Return the (x, y) coordinate for the center point of the cell that contains the specified text.  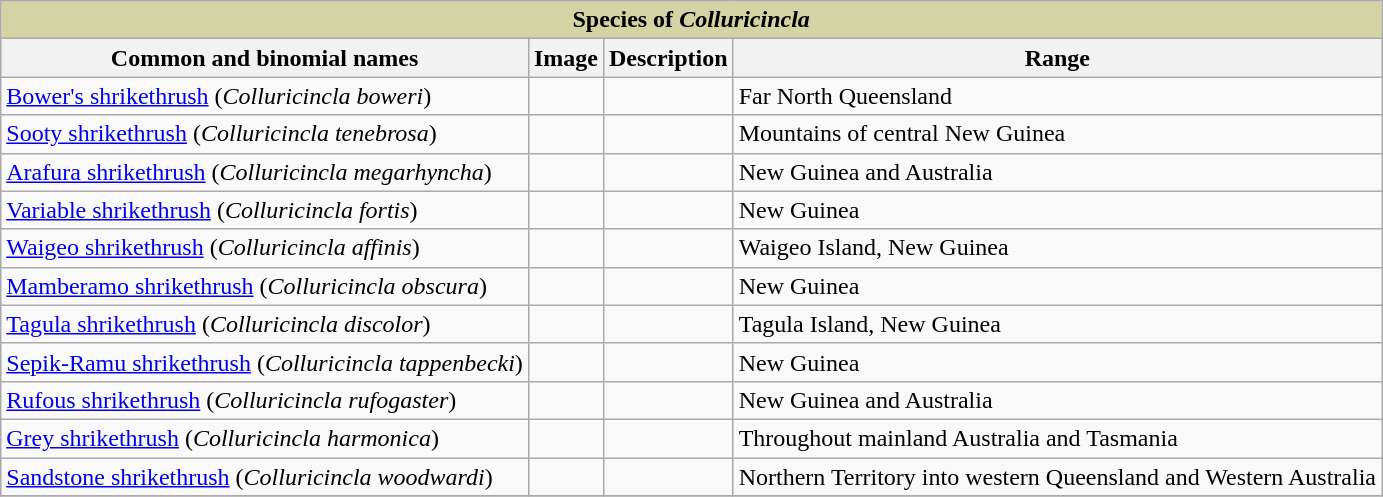
Arafura shrikethrush (Colluricincla megarhyncha) (265, 172)
Species of Colluricincla (692, 20)
Waigeo shrikethrush (Colluricincla affinis) (265, 248)
Sooty shrikethrush (Colluricincla tenebrosa) (265, 134)
Sepik-Ramu shrikethrush (Colluricincla tappenbecki) (265, 362)
Mamberamo shrikethrush (Colluricincla obscura) (265, 286)
Description (668, 58)
Far North Queensland (1057, 96)
Grey shrikethrush (Colluricincla harmonica) (265, 438)
Northern Territory into western Queensland and Western Australia (1057, 477)
Variable shrikethrush (Colluricincla fortis) (265, 210)
Range (1057, 58)
Image (566, 58)
Waigeo Island, New Guinea (1057, 248)
Tagula Island, New Guinea (1057, 324)
Throughout mainland Australia and Tasmania (1057, 438)
Sandstone shrikethrush (Colluricincla woodwardi) (265, 477)
Rufous shrikethrush (Colluricincla rufogaster) (265, 400)
Common and binomial names (265, 58)
Bower's shrikethrush (Colluricincla boweri) (265, 96)
Mountains of central New Guinea (1057, 134)
Tagula shrikethrush (Colluricincla discolor) (265, 324)
